Return the (X, Y) coordinate for the center point of the cell that contains the specified text.  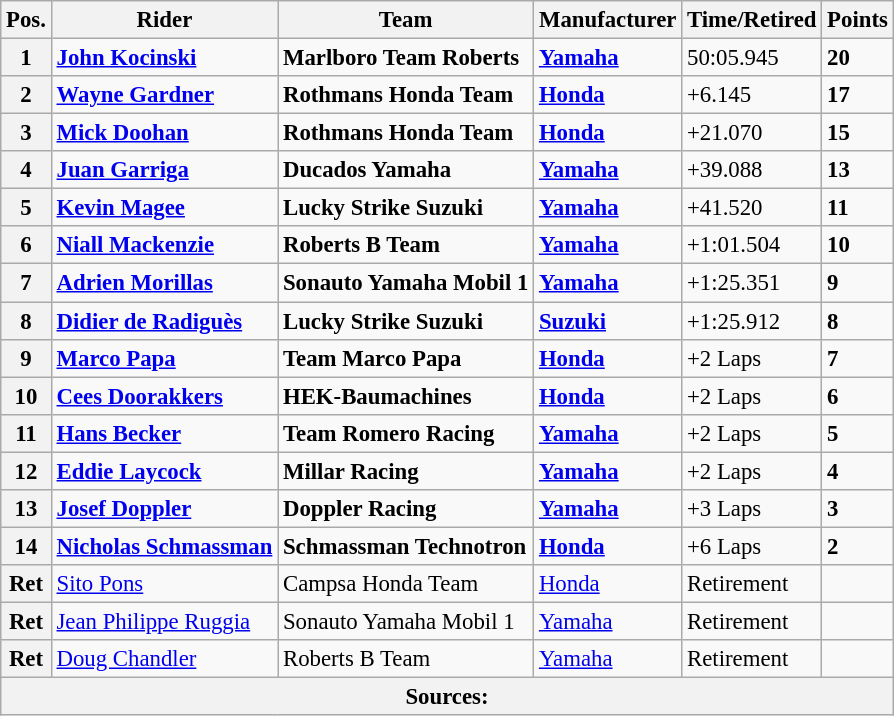
Campsa Honda Team (406, 584)
Manufacturer (608, 20)
Schmassman Technotron (406, 546)
1 (26, 58)
+1:01.504 (752, 245)
Hans Becker (164, 433)
John Kocinski (164, 58)
Team Romero Racing (406, 433)
Team (406, 20)
+3 Laps (752, 509)
15 (858, 133)
Marco Papa (164, 358)
Didier de Radiguès (164, 321)
Eddie Laycock (164, 471)
Sources: (447, 697)
12 (26, 471)
+39.088 (752, 170)
Wayne Gardner (164, 95)
Juan Garriga (164, 170)
Kevin Magee (164, 208)
Points (858, 20)
Doug Chandler (164, 659)
Rider (164, 20)
+6.145 (752, 95)
Mick Doohan (164, 133)
Jean Philippe Ruggia (164, 621)
Millar Racing (406, 471)
+21.070 (752, 133)
HEK-Baumachines (406, 396)
Cees Doorakkers (164, 396)
Team Marco Papa (406, 358)
Ducados Yamaha (406, 170)
Doppler Racing (406, 509)
Pos. (26, 20)
Josef Doppler (164, 509)
+1:25.912 (752, 321)
+6 Laps (752, 546)
+41.520 (752, 208)
50:05.945 (752, 58)
+1:25.351 (752, 283)
Sito Pons (164, 584)
Marlboro Team Roberts (406, 58)
Suzuki (608, 321)
17 (858, 95)
20 (858, 58)
Time/Retired (752, 20)
14 (26, 546)
Niall Mackenzie (164, 245)
Nicholas Schmassman (164, 546)
Adrien Morillas (164, 283)
